Determine the (X, Y) coordinate at the center of the cell enclosing the given text.  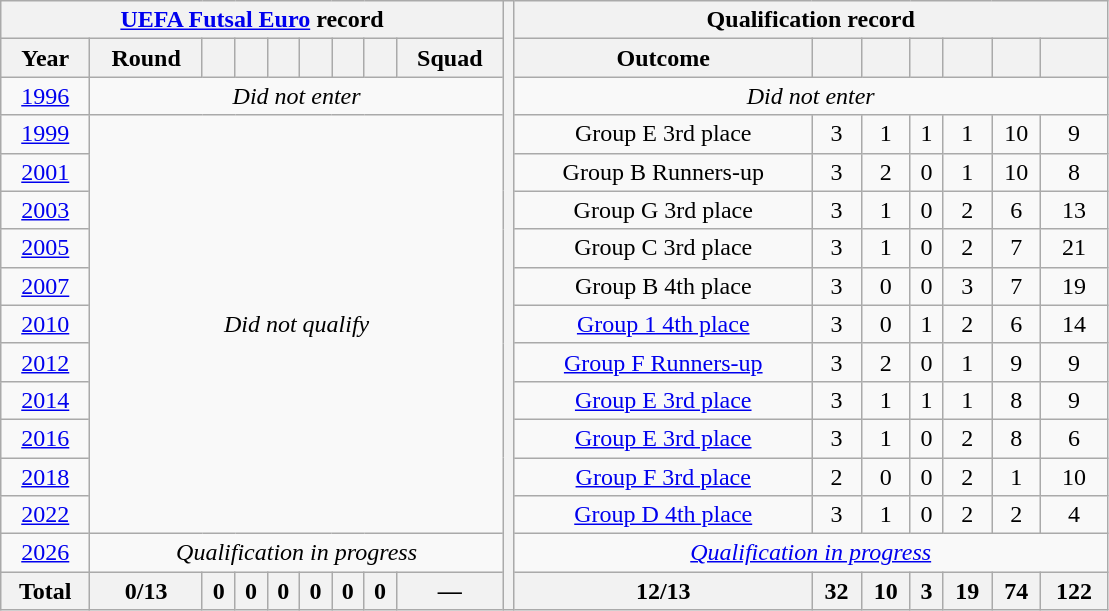
21 (1074, 248)
1996 (46, 96)
UEFA Futsal Euro record (252, 20)
Did not qualify (297, 324)
2012 (46, 362)
2016 (46, 438)
2026 (46, 553)
2018 (46, 477)
2010 (46, 324)
— (450, 591)
Group F Runners-up (663, 362)
2022 (46, 515)
32 (836, 591)
Round (146, 58)
4 (1074, 515)
Qualification record (810, 20)
2005 (46, 248)
Group F 3rd place (663, 477)
2014 (46, 400)
2007 (46, 286)
12/13 (663, 591)
14 (1074, 324)
Group C 3rd place (663, 248)
Outcome (663, 58)
0/13 (146, 591)
Group B Runners-up (663, 172)
Group B 4th place (663, 286)
122 (1074, 591)
2003 (46, 210)
1999 (46, 134)
Total (46, 591)
Group G 3rd place (663, 210)
Group 1 4th place (663, 324)
Group D 4th place (663, 515)
74 (1016, 591)
Year (46, 58)
2001 (46, 172)
13 (1074, 210)
Squad (450, 58)
